Detect which cell encompasses the target text, then output its (X, Y) center coordinate. 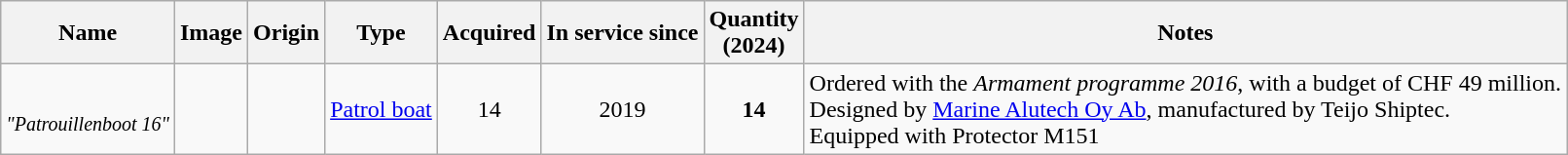
Name (88, 33)
Notes (1185, 33)
In service since (623, 33)
2019 (623, 109)
Patrol boat (382, 109)
Origin (286, 33)
Acquired (489, 33)
Quantity(2024) (753, 33)
"Patrouillenboot 16" (88, 109)
Type (382, 33)
Image (210, 33)
